Output the [x, y] coordinate of the center of the cell containing the given text.  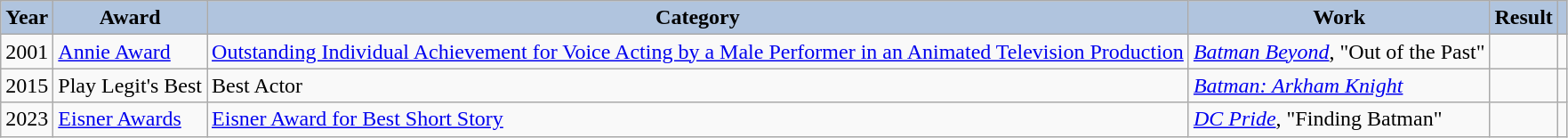
2015 [27, 85]
Play Legit's Best [130, 85]
Eisner Awards [130, 119]
Category [698, 18]
Outstanding Individual Achievement for Voice Acting by a Male Performer in an Animated Television Production [698, 52]
Work [1339, 18]
Best Actor [698, 85]
Batman: Arkham Knight [1339, 85]
Annie Award [130, 52]
2001 [27, 52]
DC Pride, "Finding Batman" [1339, 119]
Award [130, 18]
Eisner Award for Best Short Story [698, 119]
Batman Beyond, "Out of the Past" [1339, 52]
2023 [27, 119]
Result [1524, 18]
Year [27, 18]
